Locate the cell with the specified text and output its [x, y] center coordinate. 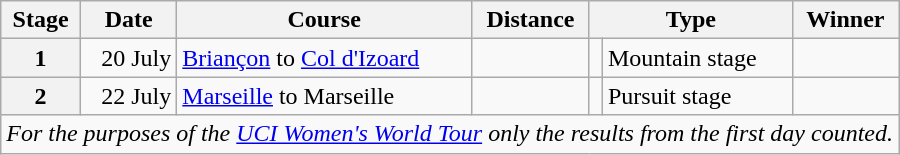
Mountain stage [697, 58]
22 July [128, 96]
Marseille to Marseille [324, 96]
Distance [531, 20]
Briançon to Col d'Izoard [324, 58]
For the purposes of the UCI Women's World Tour only the results from the first day counted. [450, 134]
2 [41, 96]
Stage [41, 20]
Pursuit stage [697, 96]
Date [128, 20]
Type [690, 20]
20 July [128, 58]
Course [324, 20]
Winner [845, 20]
1 [41, 58]
